Scan for the cell matching the given text and deliver its [X, Y] coordinate at center. 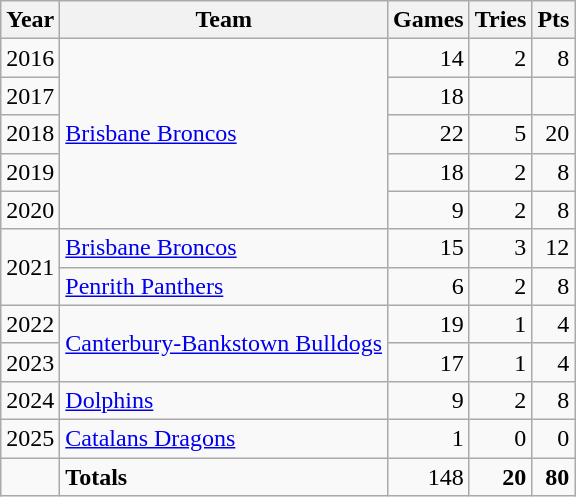
Team [224, 20]
12 [554, 248]
Dolphins [224, 400]
80 [554, 477]
17 [429, 362]
Year [30, 20]
2019 [30, 172]
2016 [30, 58]
2025 [30, 438]
Canterbury-Bankstown Bulldogs [224, 343]
Catalans Dragons [224, 438]
15 [429, 248]
14 [429, 58]
19 [429, 324]
Penrith Panthers [224, 286]
2023 [30, 362]
2017 [30, 96]
2024 [30, 400]
3 [500, 248]
6 [429, 286]
22 [429, 134]
Totals [224, 477]
2021 [30, 267]
5 [500, 134]
Games [429, 20]
2020 [30, 210]
Pts [554, 20]
Tries [500, 20]
2018 [30, 134]
2022 [30, 324]
148 [429, 477]
